Detect which cell encompasses the target text, then output its [x, y] center coordinate. 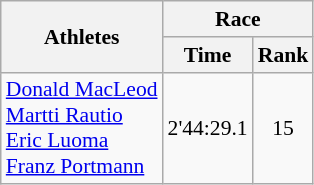
Donald MacLeodMartti RautioEric LuomaFranz Portmann [82, 128]
Athletes [82, 36]
Rank [284, 55]
Race [238, 19]
Time [208, 55]
2'44:29.1 [208, 128]
15 [284, 128]
